Identify which cell holds the provided text, then report its (X, Y) central coordinate. 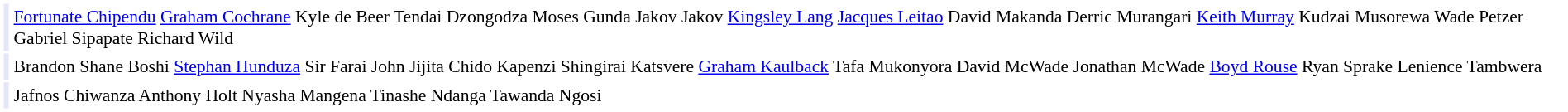
Jafnos Chiwanza Anthony Holt Nyasha Mangena Tinashe Ndanga Tawanda Ngosi (788, 95)
